Identify which cell holds the provided text, then report its (x, y) central coordinate. 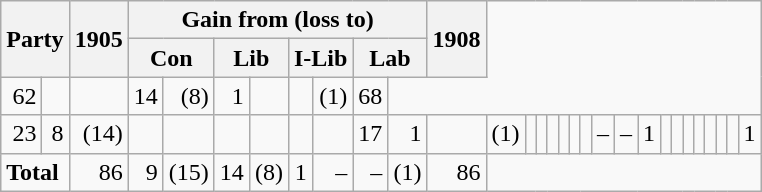
Party (35, 39)
Lib (251, 58)
17 (370, 134)
68 (370, 96)
(15) (188, 172)
1905 (98, 39)
Lab (390, 58)
Total (35, 172)
Con (171, 58)
62 (22, 96)
8 (56, 134)
I-Lib (320, 58)
23 (22, 134)
(14) (98, 134)
1908 (456, 39)
Gain from (loss to) (278, 20)
9 (146, 172)
